Search for the cell housing the specified text and yield its [X, Y] center coordinate. 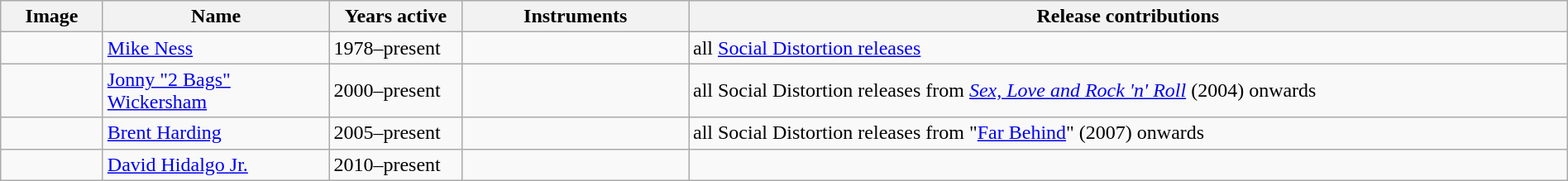
Jonny "2 Bags" Wickersham [216, 91]
2010–present [395, 164]
Release contributions [1128, 17]
2000–present [395, 91]
1978–present [395, 48]
Brent Harding [216, 133]
Name [216, 17]
Mike Ness [216, 48]
all Social Distortion releases [1128, 48]
all Social Distortion releases from Sex, Love and Rock 'n' Roll (2004) onwards [1128, 91]
Instruments [576, 17]
Image [52, 17]
Years active [395, 17]
2005–present [395, 133]
David Hidalgo Jr. [216, 164]
all Social Distortion releases from "Far Behind" (2007) onwards [1128, 133]
